Determine the [x, y] coordinate at the center of the cell enclosing the given text.  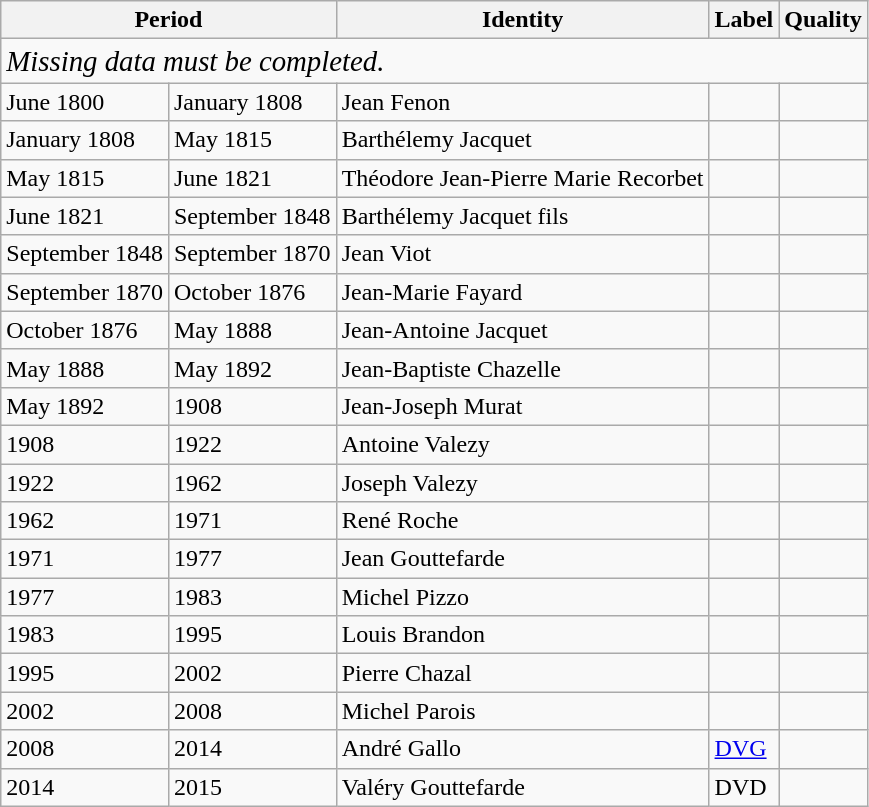
Michel Pizzo [522, 597]
Jean Fenon [522, 102]
Joseph Valezy [522, 483]
Antoine Valezy [522, 444]
Barthélemy Jacquet [522, 140]
Jean Gouttefarde [522, 559]
Michel Parois [522, 711]
2015 [252, 787]
June 1800 [85, 102]
Valéry Gouttefarde [522, 787]
DVG [744, 749]
Jean-Antoine Jacquet [522, 330]
Label [744, 20]
Identity [522, 20]
Jean-Baptiste Chazelle [522, 368]
André Gallo [522, 749]
Jean-Marie Fayard [522, 292]
Théodore Jean-Pierre Marie Recorbet [522, 178]
Louis Brandon [522, 635]
René Roche [522, 521]
Period [168, 20]
Missing data must be completed. [434, 61]
DVD [744, 787]
Quality [823, 20]
Barthélemy Jacquet fils [522, 216]
Pierre Chazal [522, 673]
Jean-Joseph Murat [522, 406]
Jean Viot [522, 254]
